Capture the cell that displays the provided text and extract its [X, Y] central coordinate. 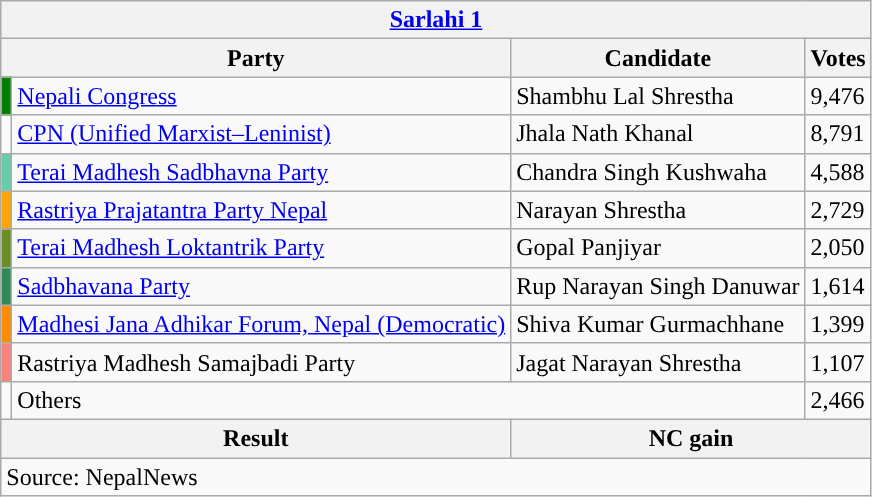
Votes [838, 58]
Result [256, 438]
1,614 [838, 286]
Candidate [658, 58]
Terai Madhesh Sadbhavna Party [262, 172]
Chandra Singh Kushwaha [658, 172]
Others [408, 400]
1,107 [838, 362]
Party [256, 58]
Gopal Panjiyar [658, 248]
Jagat Narayan Shrestha [658, 362]
Shambhu Lal Shrestha [658, 96]
2,466 [838, 400]
8,791 [838, 134]
CPN (Unified Marxist–Leninist) [262, 134]
Rup Narayan Singh Danuwar [658, 286]
2,050 [838, 248]
Terai Madhesh Loktantrik Party [262, 248]
NC gain [692, 438]
Rastriya Madhesh Samajbadi Party [262, 362]
1,399 [838, 324]
Shiva Kumar Gurmachhane [658, 324]
Sarlahi 1 [436, 20]
9,476 [838, 96]
Rastriya Prajatantra Party Nepal [262, 210]
Source: NepalNews [436, 477]
2,729 [838, 210]
Nepali Congress [262, 96]
Madhesi Jana Adhikar Forum, Nepal (Democratic) [262, 324]
4,588 [838, 172]
Jhala Nath Khanal [658, 134]
Sadbhavana Party [262, 286]
Narayan Shrestha [658, 210]
